From the cell containing the given text, extract its center point as (x, y) coordinate. 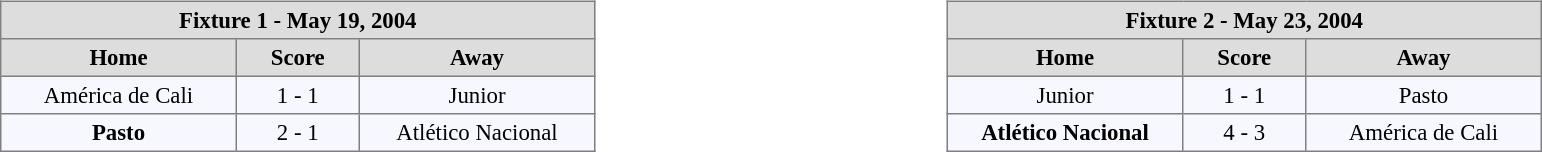
4 - 3 (1244, 133)
2 - 1 (298, 133)
Fixture 2 - May 23, 2004 (1244, 20)
Fixture 1 - May 19, 2004 (298, 20)
